Search for the cell housing the specified text and yield its [x, y] center coordinate. 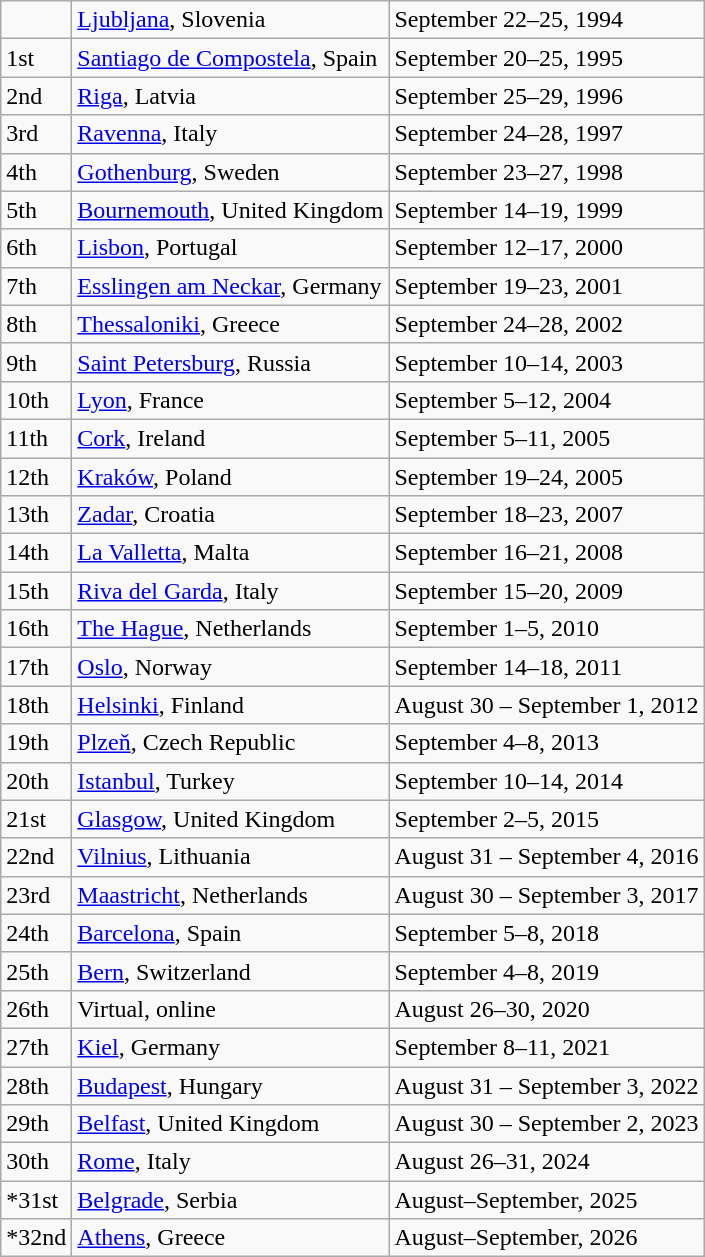
Ravenna, Italy [230, 134]
September 4–8, 2019 [546, 971]
August–September, 2025 [546, 1200]
9th [36, 362]
September 5–11, 2005 [546, 438]
*32nd [36, 1238]
September 18–23, 2007 [546, 515]
September 14–18, 2011 [546, 667]
10th [36, 400]
September 8–11, 2021 [546, 1047]
Kiel, Germany [230, 1047]
September 24–28, 2002 [546, 324]
August 31 – September 4, 2016 [546, 857]
Glasgow, United Kingdom [230, 819]
11th [36, 438]
Istanbul, Turkey [230, 781]
Zadar, Croatia [230, 515]
September 19–23, 2001 [546, 286]
Cork, Ireland [230, 438]
Budapest, Hungary [230, 1085]
Bournemouth, United Kingdom [230, 210]
Virtual, online [230, 1009]
Ljubljana, Slovenia [230, 20]
17th [36, 667]
Riva del Garda, Italy [230, 591]
2nd [36, 96]
September 25–29, 1996 [546, 96]
September 22–25, 1994 [546, 20]
5th [36, 210]
August 26–30, 2020 [546, 1009]
September 20–25, 1995 [546, 58]
September 10–14, 2014 [546, 781]
September 5–8, 2018 [546, 933]
Barcelona, Spain [230, 933]
La Valletta, Malta [230, 553]
September 4–8, 2013 [546, 743]
29th [36, 1124]
The Hague, Netherlands [230, 629]
Santiago de Compostela, Spain [230, 58]
25th [36, 971]
7th [36, 286]
27th [36, 1047]
16th [36, 629]
September 15–20, 2009 [546, 591]
Plzeň, Czech Republic [230, 743]
September 12–17, 2000 [546, 248]
Lisbon, Portugal [230, 248]
August 30 – September 3, 2017 [546, 895]
1st [36, 58]
September 19–24, 2005 [546, 477]
6th [36, 248]
*31st [36, 1200]
Rome, Italy [230, 1162]
August–September, 2026 [546, 1238]
Lyon, France [230, 400]
Maastricht, Netherlands [230, 895]
4th [36, 172]
September 2–5, 2015 [546, 819]
Riga, Latvia [230, 96]
September 23–27, 1998 [546, 172]
Esslingen am Neckar, Germany [230, 286]
September 14–19, 1999 [546, 210]
23rd [36, 895]
August 30 – September 2, 2023 [546, 1124]
22nd [36, 857]
September 16–21, 2008 [546, 553]
September 1–5, 2010 [546, 629]
14th [36, 553]
28th [36, 1085]
Thessaloniki, Greece [230, 324]
Gothenburg, Sweden [230, 172]
Belfast, United Kingdom [230, 1124]
Kraków, Poland [230, 477]
Oslo, Norway [230, 667]
Bern, Switzerland [230, 971]
Saint Petersburg, Russia [230, 362]
21st [36, 819]
August 30 – September 1, 2012 [546, 705]
8th [36, 324]
August 26–31, 2024 [546, 1162]
September 24–28, 1997 [546, 134]
19th [36, 743]
15th [36, 591]
18th [36, 705]
26th [36, 1009]
3rd [36, 134]
Helsinki, Finland [230, 705]
13th [36, 515]
30th [36, 1162]
Belgrade, Serbia [230, 1200]
August 31 – September 3, 2022 [546, 1085]
20th [36, 781]
September 10–14, 2003 [546, 362]
September 5–12, 2004 [546, 400]
Vilnius, Lithuania [230, 857]
12th [36, 477]
Athens, Greece [230, 1238]
24th [36, 933]
